For the text-containing cell, return its midpoint in (x, y) coordinate format. 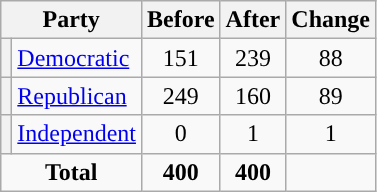
Independent (77, 134)
Republican (77, 96)
239 (253, 58)
151 (180, 58)
0 (180, 134)
Change (331, 20)
249 (180, 96)
After (253, 20)
Party (72, 20)
Total (72, 172)
89 (331, 96)
160 (253, 96)
Before (180, 20)
Democratic (77, 58)
88 (331, 58)
